Identify which cell holds the provided text, then report its [x, y] central coordinate. 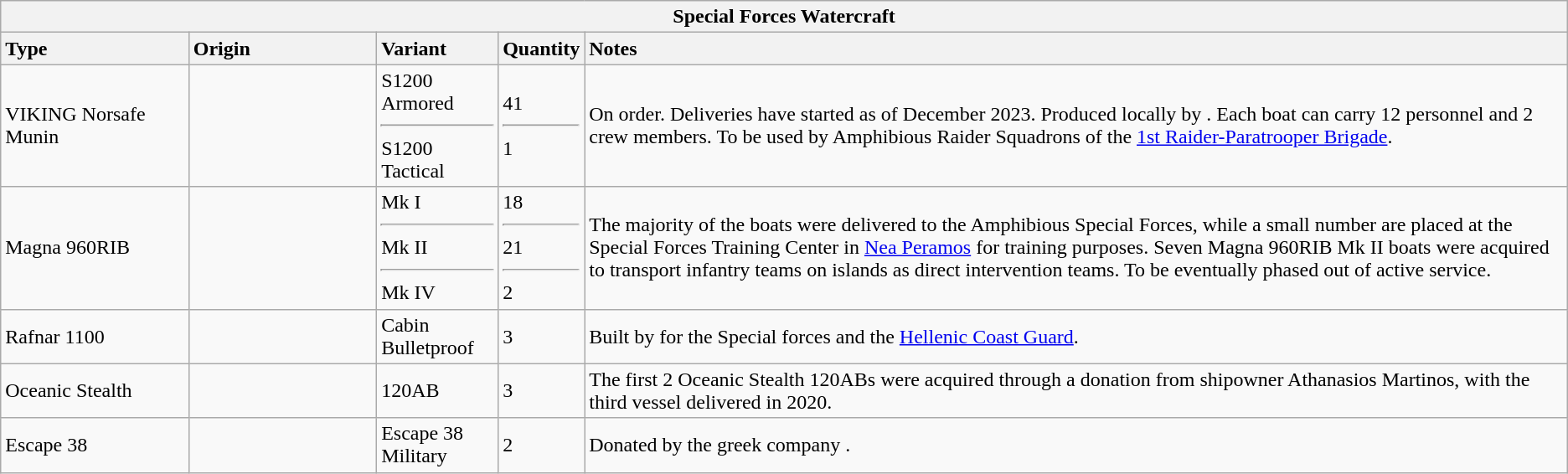
120AB [437, 390]
Donated by the greek company . [1076, 446]
VIKING Norsafe Munin [95, 126]
Magna 960RIB [95, 248]
S1200 ArmoredS1200 Tactical [437, 126]
Escape 38 Military [437, 446]
Cabin Bulletproof [437, 337]
Mk IMk IIMk IV [437, 248]
Origin [282, 49]
2 [541, 446]
Variant [437, 49]
Oceanic Stealth [95, 390]
Rafnar 1100 [95, 337]
Quantity [541, 49]
Type [95, 49]
18212 [541, 248]
The first 2 Oceanic Stealth 120ABs were acquired through a donation from shipowner Athanasios Martinos, with the third vessel delivered in 2020. [1076, 390]
Escape 38 [95, 446]
411 [541, 126]
Notes [1076, 49]
Built by for the Special forces and the Hellenic Coast Guard. [1076, 337]
Special Forces Watercraft [784, 17]
